Search for the cell housing the specified text and yield its (X, Y) center coordinate. 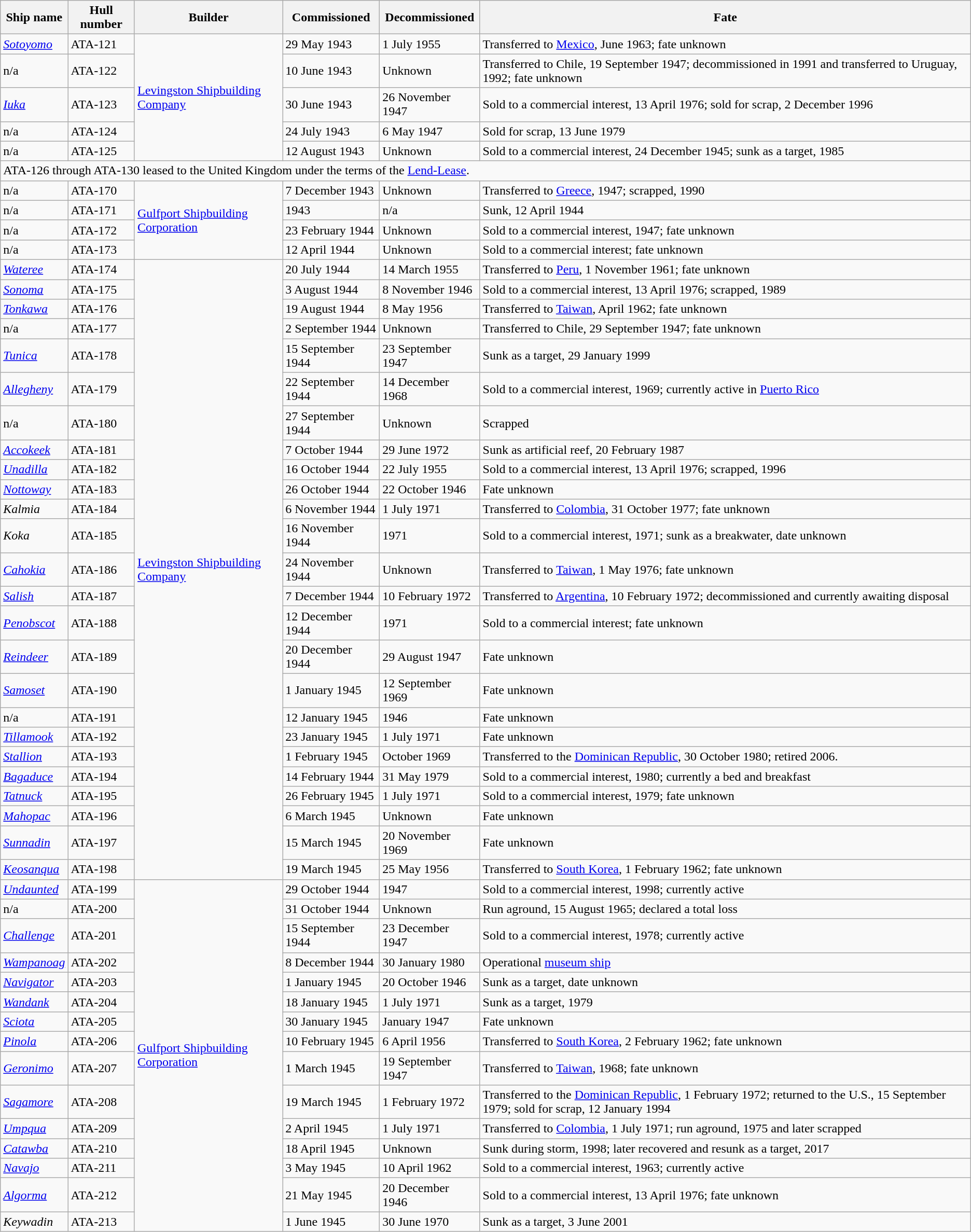
21 May 1945 (331, 1195)
Transferred to Taiwan, April 1962; fate unknown (725, 309)
ATA-205 (102, 1021)
26 October 1944 (331, 489)
ATA-189 (102, 657)
Sunk as a target, 29 January 1999 (725, 356)
ATA-185 (102, 535)
30 January 1980 (429, 962)
Operational museum ship (725, 962)
Sotoyomo (34, 44)
ATA-188 (102, 622)
Sold to a commercial interest, 13 April 1976; scrapped, 1989 (725, 289)
12 April 1944 (331, 250)
8 December 1944 (331, 962)
ATA-190 (102, 690)
Sunk as artificial reef, 20 February 1987 (725, 450)
6 April 1956 (429, 1041)
ATA-210 (102, 1148)
1 February 1945 (331, 757)
Samoset (34, 690)
ATA-121 (102, 44)
1 February 1972 (429, 1102)
Sold to a commercial interest, 1980; currently a bed and breakfast (725, 777)
Kalmia (34, 509)
ATA-181 (102, 450)
ATA-209 (102, 1129)
Sold to a commercial interest, 1978; currently active (725, 936)
Sold to a commercial interest, 1947; fate unknown (725, 230)
Cahokia (34, 570)
Transferred to Chile, 19 September 1947; decommissioned in 1991 and transferred to Uruguay, 1992; fate unknown (725, 71)
Transferred to South Korea, 1 February 1962; fate unknown (725, 869)
Tonkawa (34, 309)
Transferred to Peru, 1 November 1961; fate unknown (725, 269)
ATA-202 (102, 962)
Keywadin (34, 1222)
1946 (429, 717)
ATA-194 (102, 777)
Umpqua (34, 1129)
ATA-196 (102, 816)
27 September 1944 (331, 423)
Iuka (34, 105)
Transferred to Argentina, 10 February 1972; decommissioned and currently awaiting disposal (725, 596)
Transferred to Taiwan, 1 May 1976; fate unknown (725, 570)
Transferred to Colombia, 1 July 1971; run aground, 1975 and later scrapped (725, 1129)
1943 (331, 210)
Reindeer (34, 657)
Sunnadin (34, 842)
16 November 1944 (331, 535)
Wampanoag (34, 962)
23 February 1944 (331, 230)
Unadilla (34, 469)
24 July 1943 (331, 131)
ATA-201 (102, 936)
Stallion (34, 757)
ATA-172 (102, 230)
Tillamook (34, 737)
Sciota (34, 1021)
Sold to a commercial interest, 1963; currently active (725, 1168)
ATA-122 (102, 71)
26 November 1947 (429, 105)
ATA-198 (102, 869)
ATA-126 through ATA-130 leased to the United Kingdom under the terms of the Lend-Lease. (486, 171)
23 September 1947 (429, 356)
Bagaduce (34, 777)
29 June 1972 (429, 450)
8 November 1946 (429, 289)
23 January 1945 (331, 737)
22 July 1955 (429, 469)
Transferred to South Korea, 2 February 1962; fate unknown (725, 1041)
Sunk as a target, 1979 (725, 1002)
1 March 1945 (331, 1068)
ATA-199 (102, 889)
10 February 1972 (429, 596)
Sold to a commercial interest, 1969; currently active in Puerto Rico (725, 389)
Koka (34, 535)
Commissioned (331, 18)
2 September 1944 (331, 329)
Allegheny (34, 389)
Transferred to Taiwan, 1968; fate unknown (725, 1068)
ATA-183 (102, 489)
ATA-123 (102, 105)
ATA-207 (102, 1068)
Transferred to the Dominican Republic, 1 February 1972; returned to the U.S., 15 September 1979; sold for scrap, 12 January 1994 (725, 1102)
Sunk as a target, date unknown (725, 982)
ATA-173 (102, 250)
1947 (429, 889)
ATA-192 (102, 737)
20 December 1946 (429, 1195)
ATA-174 (102, 269)
31 May 1979 (429, 777)
Wandank (34, 1002)
Sold to a commercial interest, 1971; sunk as a breakwater, date unknown (725, 535)
2 April 1945 (331, 1129)
26 February 1945 (331, 796)
25 May 1956 (429, 869)
Transferred to Greece, 1947; scrapped, 1990 (725, 190)
ATA-180 (102, 423)
Builder (209, 18)
ATA-182 (102, 469)
Tatnuck (34, 796)
ATA-211 (102, 1168)
ATA-178 (102, 356)
7 December 1944 (331, 596)
ATA-204 (102, 1002)
ATA-184 (102, 509)
ATA-177 (102, 329)
Navigator (34, 982)
19 August 1944 (331, 309)
Salish (34, 596)
ATA-197 (102, 842)
Navajo (34, 1168)
Fate (725, 18)
Penobscot (34, 622)
ATA-187 (102, 596)
20 July 1944 (331, 269)
Challenge (34, 936)
Catawba (34, 1148)
Sold to a commercial interest, 1979; fate unknown (725, 796)
10 February 1945 (331, 1041)
29 May 1943 (331, 44)
ATA-125 (102, 151)
16 October 1944 (331, 469)
10 June 1943 (331, 71)
7 October 1944 (331, 450)
ATA-171 (102, 210)
29 October 1944 (331, 889)
Sold to a commercial interest, 1998; currently active (725, 889)
Hull number (102, 18)
Transferred to the Dominican Republic, 30 October 1980; retired 2006. (725, 757)
19 September 1947 (429, 1068)
ATA-176 (102, 309)
20 November 1969 (429, 842)
12 September 1969 (429, 690)
8 May 1956 (429, 309)
30 June 1970 (429, 1222)
3 May 1945 (331, 1168)
ATA-213 (102, 1222)
Accokeek (34, 450)
20 December 1944 (331, 657)
29 August 1947 (429, 657)
Sunk during storm, 1998; later recovered and resunk as a target, 2017 (725, 1148)
Decommissioned (429, 18)
ATA-191 (102, 717)
Geronimo (34, 1068)
6 March 1945 (331, 816)
Run aground, 15 August 1965; declared a total loss (725, 909)
3 August 1944 (331, 289)
January 1947 (429, 1021)
14 March 1955 (429, 269)
ATA-186 (102, 570)
ATA-193 (102, 757)
ATA-206 (102, 1041)
Tunica (34, 356)
Sold to a commercial interest, 13 April 1976; fate unknown (725, 1195)
1 June 1945 (331, 1222)
7 December 1943 (331, 190)
ATA-203 (102, 982)
Sagamore (34, 1102)
Wateree (34, 269)
24 November 1944 (331, 570)
Transferred to Mexico, June 1963; fate unknown (725, 44)
Sold to a commercial interest, 13 April 1976; scrapped, 1996 (725, 469)
Transferred to Colombia, 31 October 1977; fate unknown (725, 509)
ATA-124 (102, 131)
Sold to a commercial interest, 24 December 1945; sunk as a target, 1985 (725, 151)
Transferred to Chile, 29 September 1947; fate unknown (725, 329)
22 October 1946 (429, 489)
12 December 1944 (331, 622)
Pinola (34, 1041)
Nottoway (34, 489)
15 March 1945 (331, 842)
October 1969 (429, 757)
30 June 1943 (331, 105)
12 August 1943 (331, 151)
Sonoma (34, 289)
18 April 1945 (331, 1148)
Undaunted (34, 889)
Sold for scrap, 13 June 1979 (725, 131)
30 January 1945 (331, 1021)
ATA-208 (102, 1102)
31 October 1944 (331, 909)
Sunk, 12 April 1944 (725, 210)
ATA-179 (102, 389)
ATA-212 (102, 1195)
1 July 1955 (429, 44)
6 May 1947 (429, 131)
Ship name (34, 18)
6 November 1944 (331, 509)
22 September 1944 (331, 389)
14 December 1968 (429, 389)
10 April 1962 (429, 1168)
Algorma (34, 1195)
12 January 1945 (331, 717)
ATA-175 (102, 289)
Scrapped (725, 423)
Sunk as a target, 3 June 2001 (725, 1222)
20 October 1946 (429, 982)
Sold to a commercial interest, 13 April 1976; sold for scrap, 2 December 1996 (725, 105)
14 February 1944 (331, 777)
23 December 1947 (429, 936)
ATA-195 (102, 796)
18 January 1945 (331, 1002)
Keosanqua (34, 869)
ATA-200 (102, 909)
ATA-170 (102, 190)
Mahopac (34, 816)
